Return [X, Y] of the center of cell containing provided text 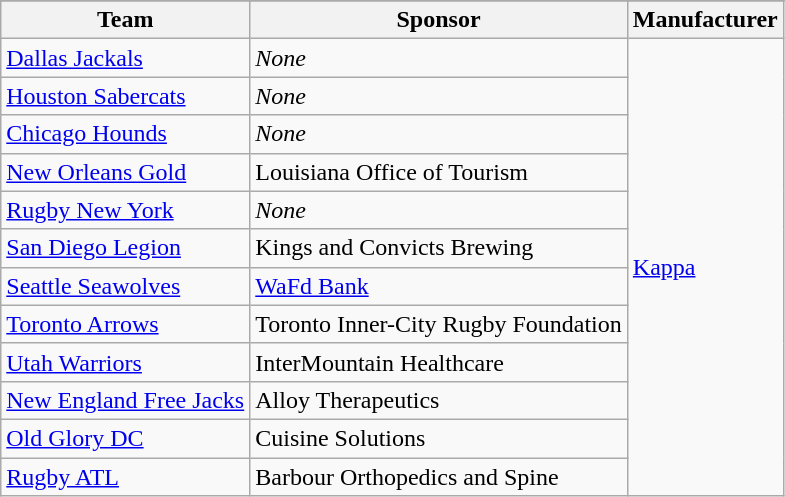
Toronto Arrows [126, 324]
Chicago Hounds [126, 134]
San Diego Legion [126, 248]
Kings and Convicts Brewing [439, 248]
Alloy Therapeutics [439, 400]
Toronto Inner-City Rugby Foundation [439, 324]
Rugby ATL [126, 477]
Barbour Orthopedics and Spine [439, 477]
Old Glory DC [126, 438]
Seattle Seawolves [126, 286]
Houston Sabercats [126, 96]
Utah Warriors [126, 362]
New England Free Jacks [126, 400]
Rugby New York [126, 210]
New Orleans Gold [126, 172]
Cuisine Solutions [439, 438]
Team [126, 20]
InterMountain Healthcare [439, 362]
Sponsor [439, 20]
WaFd Bank [439, 286]
Kappa [705, 268]
Louisiana Office of Tourism [439, 172]
Dallas Jackals [126, 58]
Manufacturer [705, 20]
